Search for the cell housing the specified text and yield its [x, y] center coordinate. 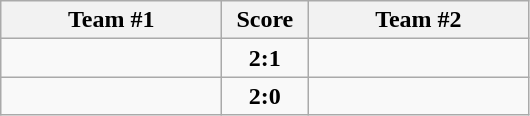
Team #1 [112, 20]
Team #2 [418, 20]
2:1 [265, 58]
Score [265, 20]
2:0 [265, 96]
